Pinpoint the cell where the given text exists, returning its [X, Y] midpoint coordinate. 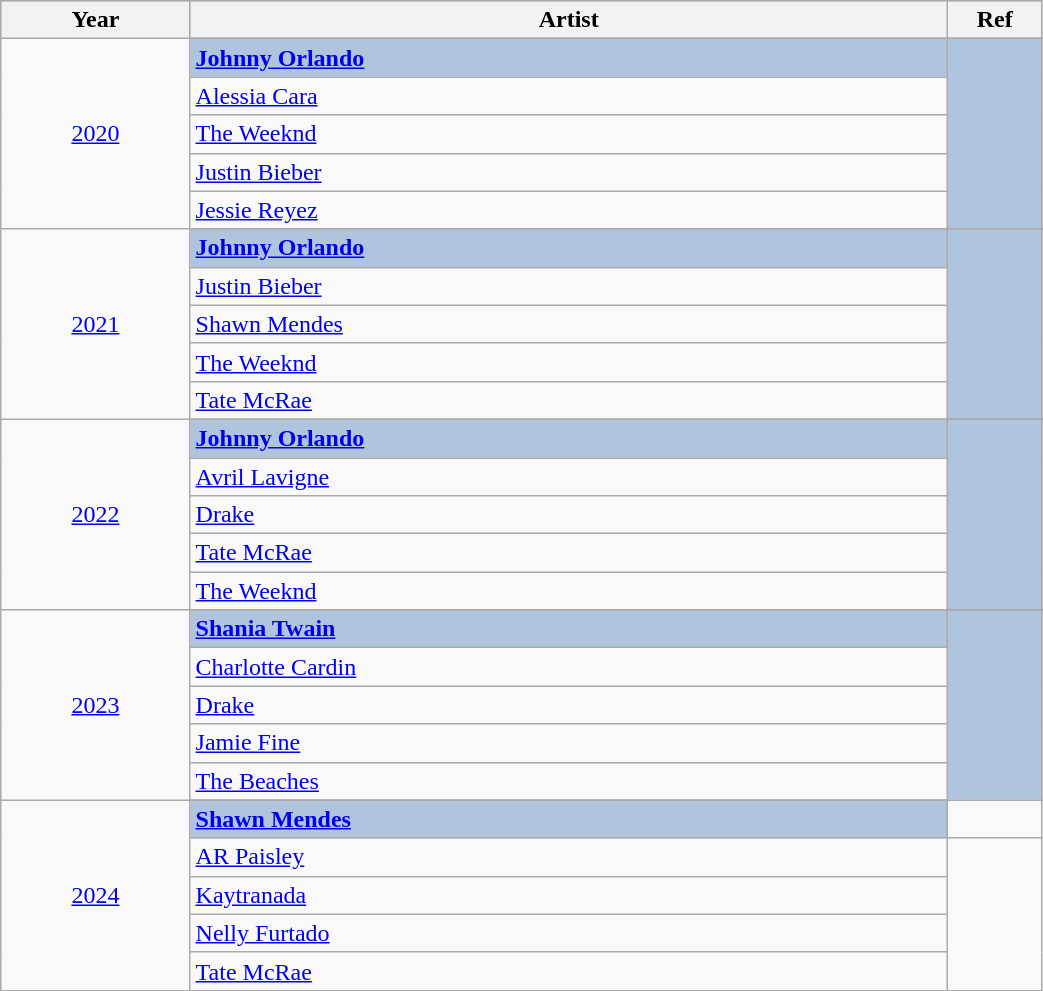
2021 [96, 324]
AR Paisley [568, 857]
Jamie Fine [568, 743]
Kaytranada [568, 895]
2024 [96, 895]
Ref [994, 20]
2022 [96, 514]
2023 [96, 705]
Jessie Reyez [568, 210]
Avril Lavigne [568, 477]
Year [96, 20]
The Beaches [568, 781]
Charlotte Cardin [568, 667]
2020 [96, 134]
Alessia Cara [568, 96]
Shania Twain [568, 629]
Artist [568, 20]
Nelly Furtado [568, 933]
